Locate the cell with the specified text and output its (x, y) center coordinate. 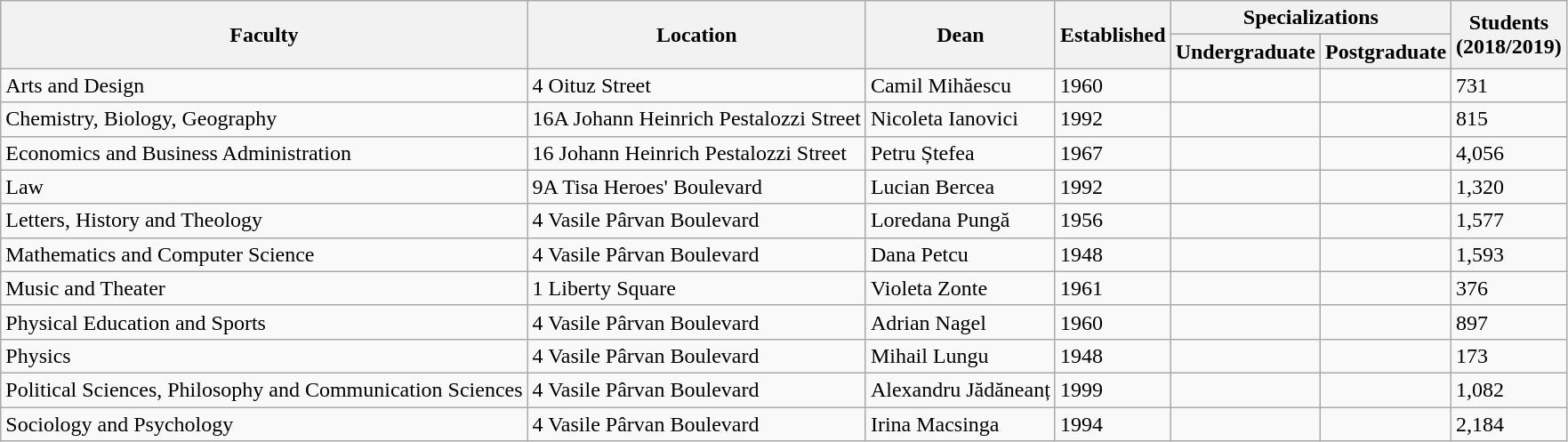
1967 (1113, 153)
Petru Ștefea (961, 153)
Faculty (264, 35)
Lucian Bercea (961, 187)
173 (1509, 356)
Students(2018/2019) (1509, 35)
Economics and Business Administration (264, 153)
Loredana Pungă (961, 221)
16A Johann Heinrich Pestalozzi Street (696, 119)
Chemistry, Biology, Geography (264, 119)
Dean (961, 35)
Adrian Nagel (961, 322)
1,320 (1509, 187)
16 Johann Heinrich Pestalozzi Street (696, 153)
Dana Petcu (961, 254)
Physics (264, 356)
Letters, History and Theology (264, 221)
Camil Mihăescu (961, 85)
376 (1509, 288)
1961 (1113, 288)
1,577 (1509, 221)
Mathematics and Computer Science (264, 254)
4,056 (1509, 153)
897 (1509, 322)
815 (1509, 119)
Nicoleta Ianovici (961, 119)
4 Oituz Street (696, 85)
1,082 (1509, 390)
Established (1113, 35)
1999 (1113, 390)
2,184 (1509, 424)
Location (696, 35)
Alexandru Jădăneanț (961, 390)
1956 (1113, 221)
Sociology and Psychology (264, 424)
Arts and Design (264, 85)
Law (264, 187)
1,593 (1509, 254)
Undergraduate (1245, 52)
Physical Education and Sports (264, 322)
Specializations (1311, 18)
Postgraduate (1386, 52)
Music and Theater (264, 288)
Political Sciences, Philosophy and Communication Sciences (264, 390)
9A Tisa Heroes' Boulevard (696, 187)
1 Liberty Square (696, 288)
Violeta Zonte (961, 288)
Mihail Lungu (961, 356)
731 (1509, 85)
1994 (1113, 424)
Irina Macsinga (961, 424)
